Extract the (x, y) coordinate from the center of the cell holding the provided text.  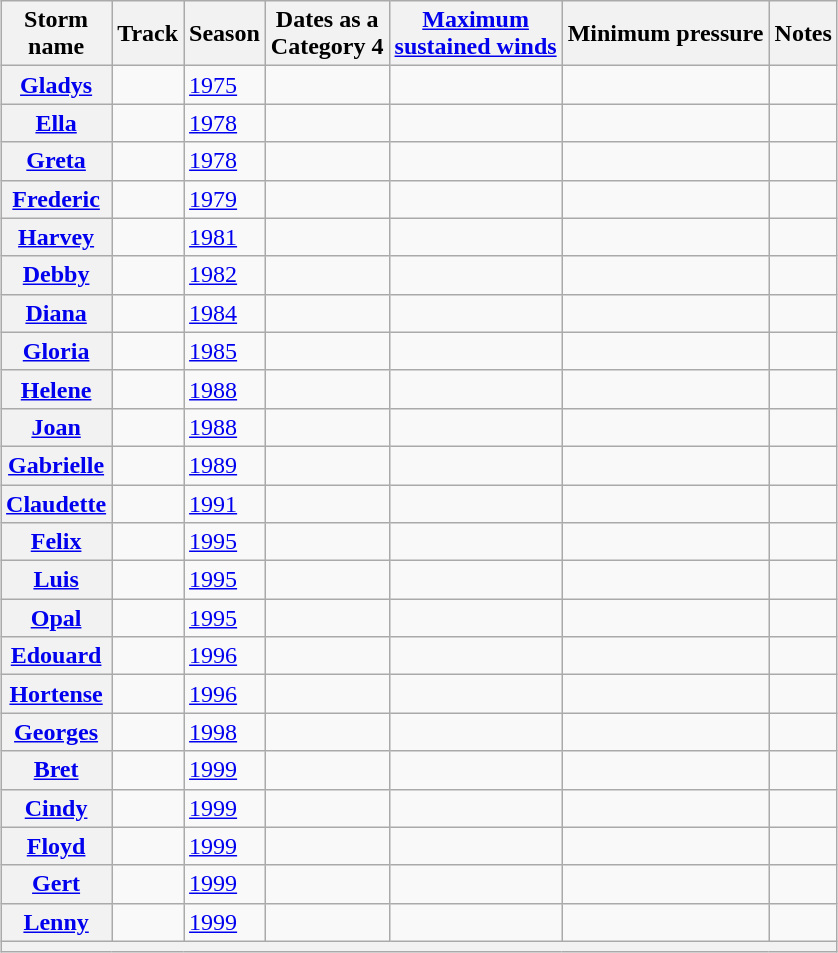
Diana (56, 313)
Floyd (56, 846)
Maximumsustained winds (476, 34)
Cindy (56, 808)
1984 (225, 313)
1991 (225, 503)
Georges (56, 732)
Gloria (56, 351)
1985 (225, 351)
Helene (56, 389)
Lenny (56, 922)
Debby (56, 275)
Luis (56, 580)
Bret (56, 770)
Ella (56, 123)
Frederic (56, 199)
Season (225, 34)
1981 (225, 237)
Greta (56, 161)
Dates as aCategory 4 (327, 34)
Notes (803, 34)
Minimum pressure (666, 34)
1982 (225, 275)
Opal (56, 618)
Gabrielle (56, 465)
Felix (56, 542)
1975 (225, 85)
1979 (225, 199)
Joan (56, 427)
Stormname (56, 34)
Harvey (56, 237)
Hortense (56, 694)
Gert (56, 884)
Claudette (56, 503)
Gladys (56, 85)
1998 (225, 732)
Edouard (56, 656)
Track (148, 34)
1989 (225, 465)
